Identify which cell holds the provided text, then report its (x, y) central coordinate. 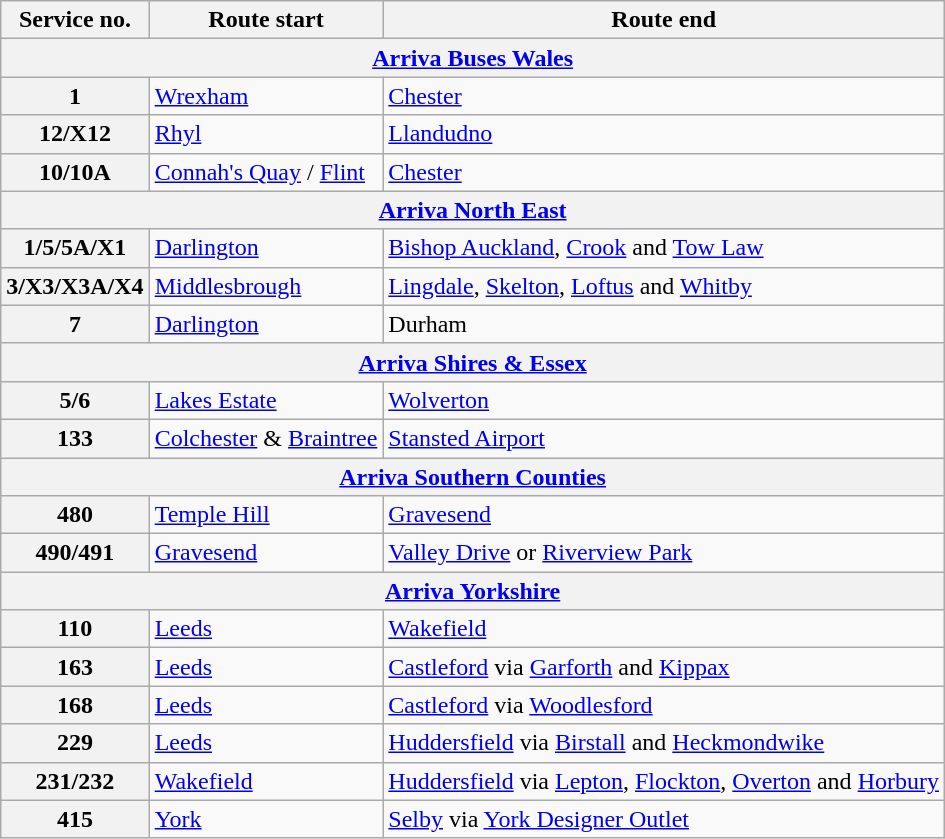
Bishop Auckland, Crook and Tow Law (664, 248)
168 (75, 705)
10/10A (75, 172)
Arriva North East (473, 210)
Rhyl (266, 134)
229 (75, 743)
Castleford via Woodlesford (664, 705)
415 (75, 819)
1/5/5A/X1 (75, 248)
Middlesbrough (266, 286)
Castleford via Garforth and Kippax (664, 667)
12/X12 (75, 134)
Route start (266, 20)
Temple Hill (266, 515)
163 (75, 667)
Wolverton (664, 400)
Arriva Yorkshire (473, 591)
Lakes Estate (266, 400)
Wrexham (266, 96)
Service no. (75, 20)
Route end (664, 20)
Connah's Quay / Flint (266, 172)
5/6 (75, 400)
York (266, 819)
Valley Drive or Riverview Park (664, 553)
Llandudno (664, 134)
7 (75, 324)
480 (75, 515)
Lingdale, Skelton, Loftus and Whitby (664, 286)
Stansted Airport (664, 438)
Durham (664, 324)
490/491 (75, 553)
110 (75, 629)
Arriva Shires & Essex (473, 362)
Huddersfield via Lepton, Flockton, Overton and Horbury (664, 781)
1 (75, 96)
3/X3/X3A/X4 (75, 286)
Arriva Southern Counties (473, 477)
231/232 (75, 781)
Arriva Buses Wales (473, 58)
Colchester & Braintree (266, 438)
Huddersfield via Birstall and Heckmondwike (664, 743)
133 (75, 438)
Selby via York Designer Outlet (664, 819)
